Determine the [x, y] coordinate at the center of the cell enclosing the given text.  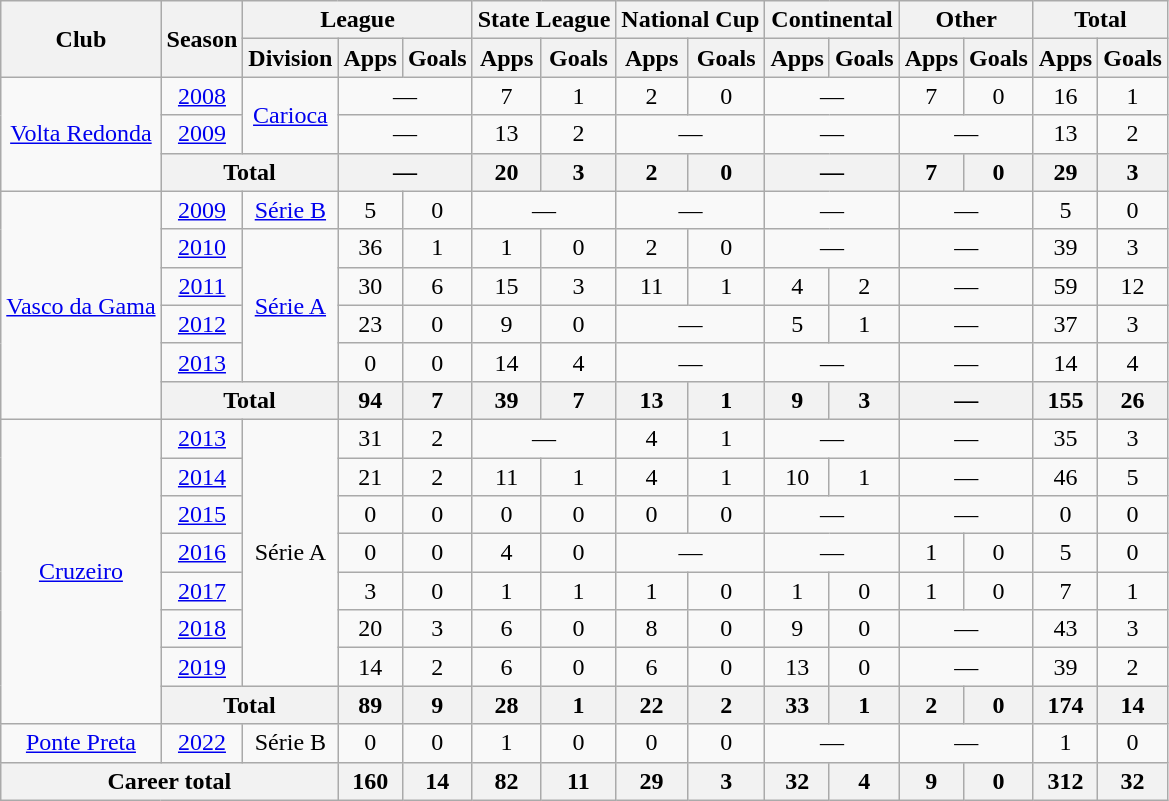
Continental [832, 20]
2012 [202, 324]
31 [370, 438]
Other [966, 20]
15 [506, 286]
10 [797, 477]
2016 [202, 553]
National Cup [690, 20]
Carioca [290, 115]
Club [81, 39]
312 [1065, 781]
26 [1133, 400]
33 [797, 705]
21 [370, 477]
36 [370, 248]
12 [1133, 286]
League [358, 20]
35 [1065, 438]
28 [506, 705]
2019 [202, 667]
2017 [202, 591]
59 [1065, 286]
23 [370, 324]
2008 [202, 96]
82 [506, 781]
37 [1065, 324]
46 [1065, 477]
16 [1065, 96]
Season [202, 39]
State League [544, 20]
Vasco da Gama [81, 305]
Ponte Preta [81, 743]
2015 [202, 515]
174 [1065, 705]
Cruzeiro [81, 571]
2018 [202, 629]
89 [370, 705]
2010 [202, 248]
8 [652, 629]
43 [1065, 629]
30 [370, 286]
Career total [170, 781]
155 [1065, 400]
94 [370, 400]
2022 [202, 743]
Volta Redonda [81, 134]
2014 [202, 477]
2011 [202, 286]
160 [370, 781]
22 [652, 705]
Division [290, 58]
